Determine the [X, Y] coordinate at the center of the cell enclosing the given text.  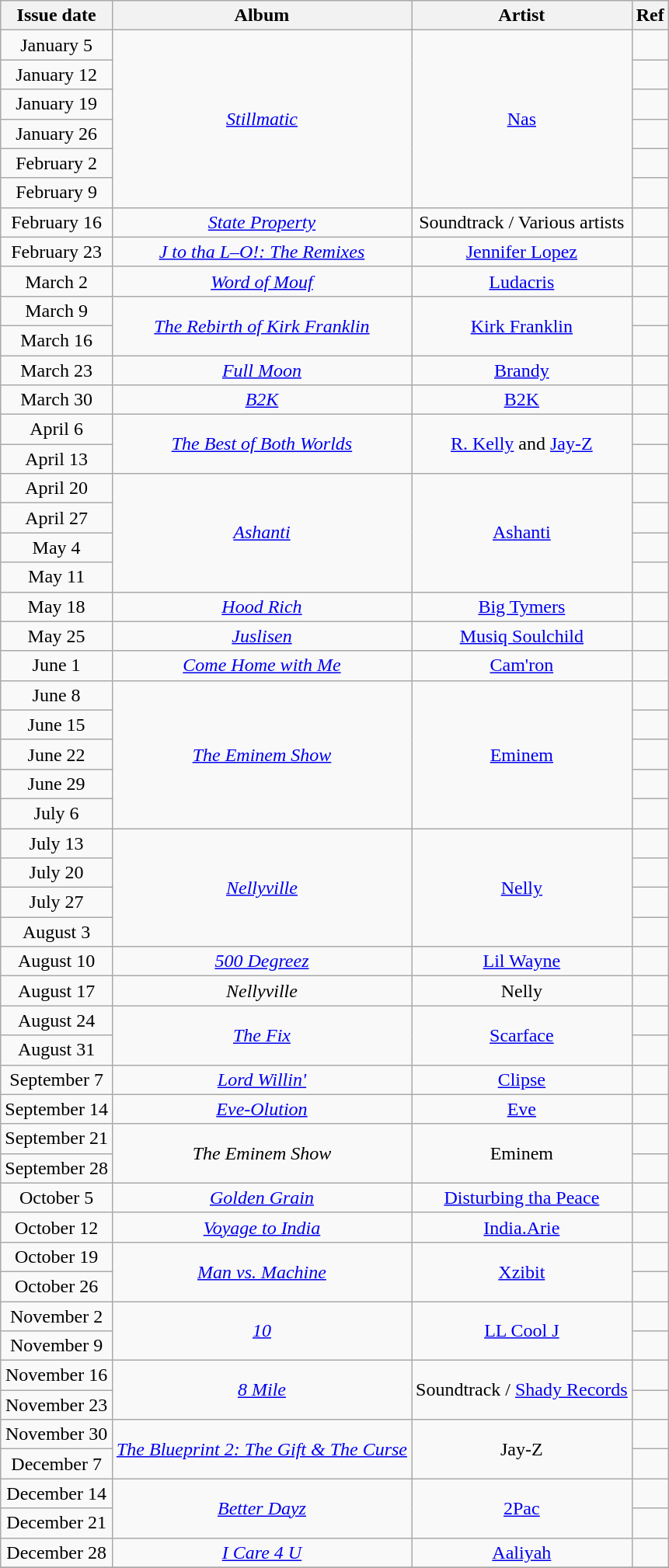
Artist [522, 16]
June 8 [57, 695]
February 16 [57, 222]
July 27 [57, 902]
February 9 [57, 193]
Kirk Franklin [522, 325]
October 12 [57, 1227]
Xzibit [522, 1271]
Eve [522, 1109]
April 27 [57, 518]
LL Cool J [522, 1331]
Man vs. Machine [261, 1271]
India.Arie [522, 1227]
October 19 [57, 1257]
August 31 [57, 1050]
Ref [650, 16]
Scarface [522, 1035]
The Fix [261, 1035]
May 11 [57, 577]
August 24 [57, 1020]
R. Kelly and Jay-Z [522, 444]
500 Degreez [261, 961]
Brandy [522, 370]
June 15 [57, 725]
March 30 [57, 400]
April 6 [57, 429]
May 4 [57, 548]
I Care 4 U [261, 1552]
Hood Rich [261, 607]
June 29 [57, 784]
Clipse [522, 1080]
Voyage to India [261, 1227]
December 21 [57, 1523]
Cam'ron [522, 666]
Eve-Olution [261, 1109]
Full Moon [261, 370]
10 [261, 1331]
July 13 [57, 843]
The Blueprint 2: The Gift & The Curse [261, 1449]
April 13 [57, 459]
August 3 [57, 932]
May 18 [57, 607]
Album [261, 16]
Juslisen [261, 636]
September 28 [57, 1168]
December 28 [57, 1552]
December 7 [57, 1464]
8 Mile [261, 1390]
Stillmatic [261, 119]
J to tha L–O!: The Remixes [261, 252]
Lil Wayne [522, 961]
Big Tymers [522, 607]
January 26 [57, 134]
July 6 [57, 813]
Soundtrack / Shady Records [522, 1390]
March 9 [57, 311]
April 20 [57, 488]
August 10 [57, 961]
Golden Grain [261, 1198]
November 16 [57, 1375]
November 9 [57, 1346]
June 22 [57, 754]
January 5 [57, 45]
July 20 [57, 873]
Nas [522, 119]
August 17 [57, 991]
September 7 [57, 1080]
February 2 [57, 163]
May 25 [57, 636]
Issue date [57, 16]
March 16 [57, 340]
The Best of Both Worlds [261, 444]
March 2 [57, 281]
Better Dayz [261, 1508]
Ludacris [522, 281]
Musiq Soulchild [522, 636]
State Property [261, 222]
December 14 [57, 1493]
November 30 [57, 1434]
Jennifer Lopez [522, 252]
Come Home with Me [261, 666]
Jay-Z [522, 1449]
Word of Mouf [261, 281]
Aaliyah [522, 1552]
September 14 [57, 1109]
2Pac [522, 1508]
October 5 [57, 1198]
February 23 [57, 252]
January 19 [57, 104]
Lord Willin' [261, 1080]
October 26 [57, 1286]
November 2 [57, 1316]
September 21 [57, 1139]
The Rebirth of Kirk Franklin [261, 325]
November 23 [57, 1405]
March 23 [57, 370]
June 1 [57, 666]
Disturbing tha Peace [522, 1198]
January 12 [57, 75]
Soundtrack / Various artists [522, 222]
